Determine the (X, Y) coordinate at the center of the cell enclosing the given text.  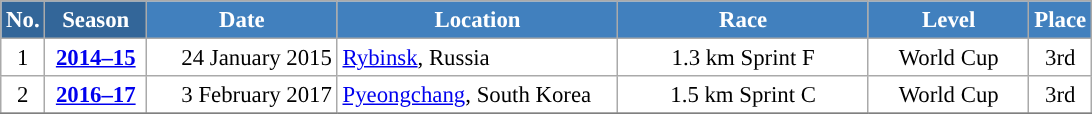
Location (478, 20)
Rybinsk, Russia (478, 58)
Place (1060, 20)
1.3 km Sprint F (744, 58)
3 February 2017 (242, 95)
24 January 2015 (242, 58)
Season (96, 20)
2014–15 (96, 58)
2016–17 (96, 95)
No. (23, 20)
Race (744, 20)
1.5 km Sprint C (744, 95)
Level (948, 20)
1 (23, 58)
Date (242, 20)
2 (23, 95)
Pyeongchang, South Korea (478, 95)
